Locate the cell with the specified text and output its [X, Y] center coordinate. 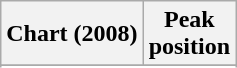
Peakposition [189, 34]
Chart (2008) [72, 34]
